Provide the (x, y) coordinate of the cell's center where the given text is located.  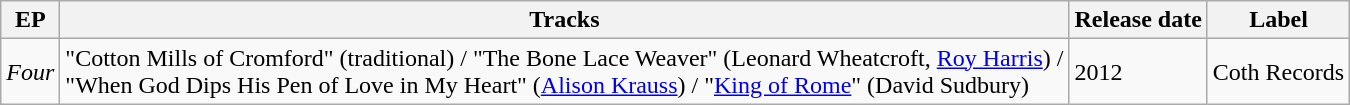
Label (1278, 20)
Release date (1138, 20)
EP (30, 20)
2012 (1138, 72)
Four (30, 72)
Coth Records (1278, 72)
Tracks (564, 20)
